Pinpoint the cell where the given text exists, returning its [X, Y] midpoint coordinate. 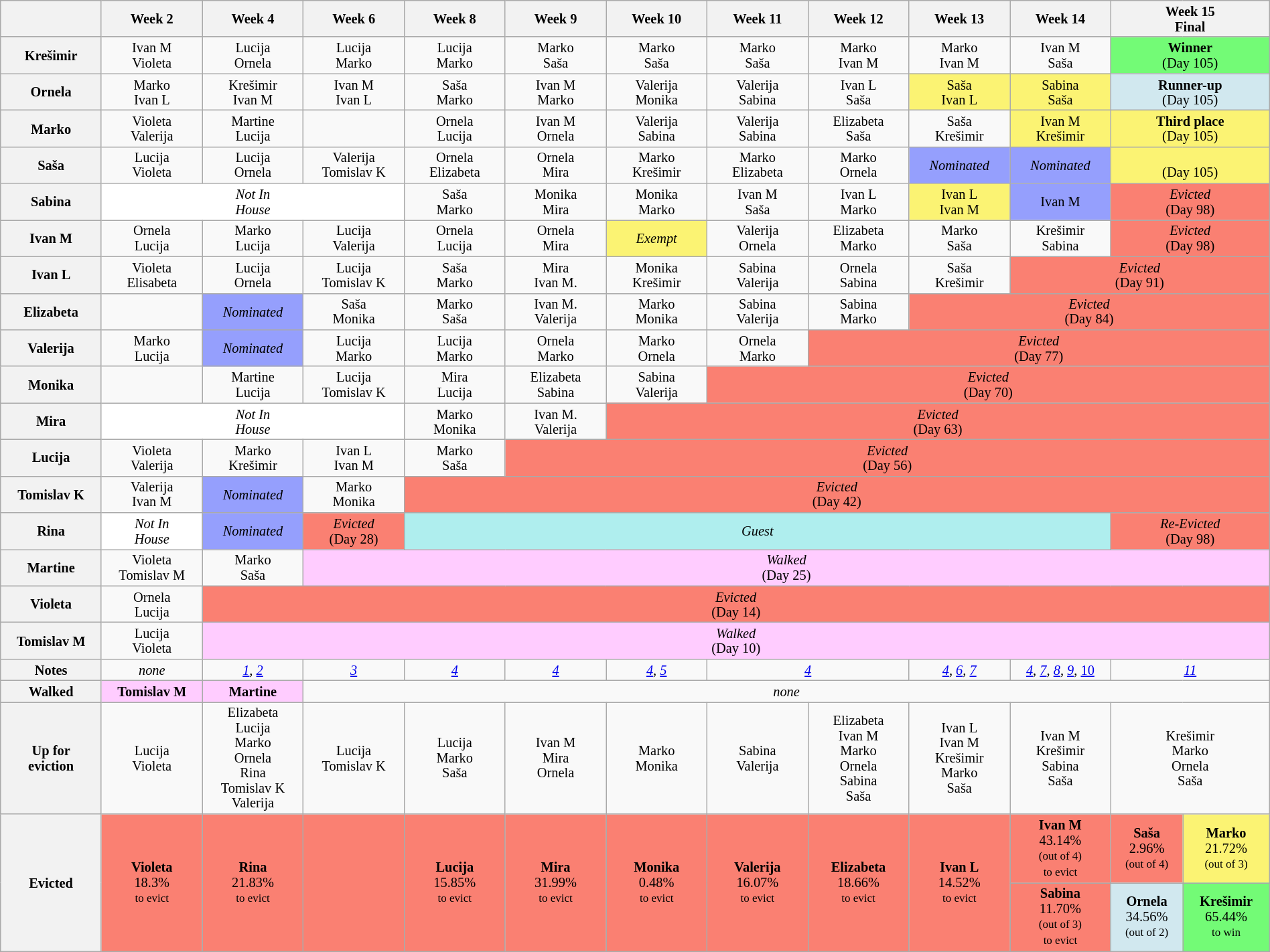
SašaMonika [354, 312]
Ornela [51, 92]
Walked [51, 691]
MiraIvan M. [556, 274]
Week 10 [656, 19]
Up foreviction [51, 758]
Guest [757, 532]
Evicted (Day 28) [354, 532]
Evicted (Day 56) [887, 458]
Ivan M43.14%(out of 4)to evict [1061, 849]
Rina [51, 532]
ElizabetaSabina [556, 384]
Evicted (Day 14) [735, 604]
Lucija [51, 458]
Week 13 [959, 19]
MarkoElizabeta [758, 165]
Sabina [51, 202]
ElizabetaMarko [859, 238]
Violeta18.3%to evict [151, 882]
ElizabetaSaša [859, 129]
Saša2.96%(out of 4) [1147, 849]
Week 9 [556, 19]
KrešimirMarkoOrnelaSaša [1190, 758]
ValerijaMonika [656, 92]
ElizabetaLucijaMarkoOrnelaRinaTomislav KValerija [253, 758]
Evicted (Day 42) [837, 494]
Evicted (Day 84) [1089, 312]
Ivan L [51, 274]
Marko [51, 129]
Re-Evicted (Day 98) [1190, 532]
SašaIvan L [959, 92]
Week 12 [859, 19]
Ivan MIvan L [354, 92]
Week 8 [454, 19]
Ivan MOrnela [556, 129]
ElizabetaIvan MMarkoOrnelaSabinaSaša [859, 758]
Evicted (Day 63) [938, 422]
Valerija [51, 348]
Saša [51, 165]
Week 15Final [1190, 19]
Sabina11.70%(out of 3)to evict [1061, 917]
Ornela34.56%(out of 2) [1147, 917]
Krešimir [51, 55]
Walked (Day 25) [786, 568]
4, 5 [656, 669]
Runner-up(Day 105) [1190, 92]
4, 7, 8, 9, 10 [1061, 669]
Ivan MVioleta [151, 55]
1, 2 [253, 669]
Week 14 [1061, 19]
VioletaElisabeta [151, 274]
MonikaKrešimir [656, 274]
11 [1190, 669]
Ivan MMarko [556, 92]
Week 4 [253, 19]
Walked (Day 10) [735, 641]
4, 6, 7 [959, 669]
Ivan MKrešimir [1061, 129]
Ivan MMiraOrnela [556, 758]
Evicted (Day 91) [1140, 274]
Ivan L14.52%to evict [959, 882]
Ivan LSaša [859, 92]
KrešimirSabina [1061, 238]
Tomislav K [51, 494]
MonikaMira [556, 202]
ValerijaIvan M [151, 494]
VioletaTomislav M [151, 568]
Week 6 [354, 19]
Violeta [51, 604]
MonikaMarko [656, 202]
ValerijaOrnela [758, 238]
Valerija16.07%to evict [758, 882]
Evicted (Day 77) [1038, 348]
Monika [51, 384]
SabinaSaša [1061, 92]
ValerijaTomislav K [354, 165]
Marko21.72%(out of 3) [1226, 849]
SabinaMarko [859, 312]
Winner(Day 105) [1190, 55]
Mira31.99%to evict [556, 882]
OrnelaSabina [859, 274]
LucijaValerija [354, 238]
Evicted [51, 882]
Elizabeta18.66%to evict [859, 882]
KrešimirIvan M [253, 92]
Lucija15.85%to evict [454, 882]
MarkoIvan L [151, 92]
Rina21.83%to evict [253, 882]
MiraLucija [454, 384]
Elizabeta [51, 312]
Third place(Day 105) [1190, 129]
Ivan MKrešimirSabinaSaša [1061, 758]
LucijaMarkoSaša [454, 758]
Monika0.48%to evict [656, 882]
Week 11 [758, 19]
Krešimir65.44%to win [1226, 917]
Evicted (Day 70) [989, 384]
OrnelaElizabeta [454, 165]
Notes [51, 669]
Ivan LMarko [859, 202]
Ivan LIvan MKrešimirMarkoSaša [959, 758]
Week 2 [151, 19]
(Day 105) [1190, 165]
Exempt [656, 238]
3 [354, 669]
Mira [51, 422]
